Extract the (x, y) coordinate from the center of the cell holding the provided text.  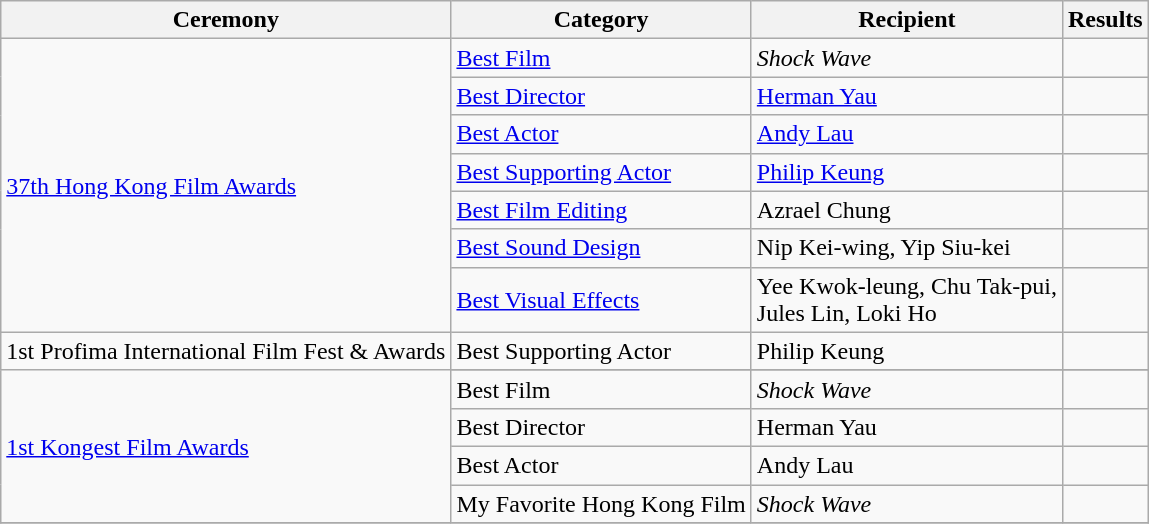
Nip Kei-wing, Yip Siu-kei (906, 248)
Results (1105, 20)
1st Kongest Film Awards (226, 446)
Azrael Chung (906, 210)
Recipient (906, 20)
Best Sound Design (601, 248)
1st Profima International Film Fest & Awards (226, 351)
Category (601, 20)
Best Film Editing (601, 210)
Ceremony (226, 20)
My Favorite Hong Kong Film (601, 503)
Yee Kwok-leung, Chu Tak-pui,Jules Lin, Loki Ho (906, 300)
Best Visual Effects (601, 300)
37th Hong Kong Film Awards (226, 186)
